Return the [x, y] coordinate for the center point of the cell that contains the specified text.  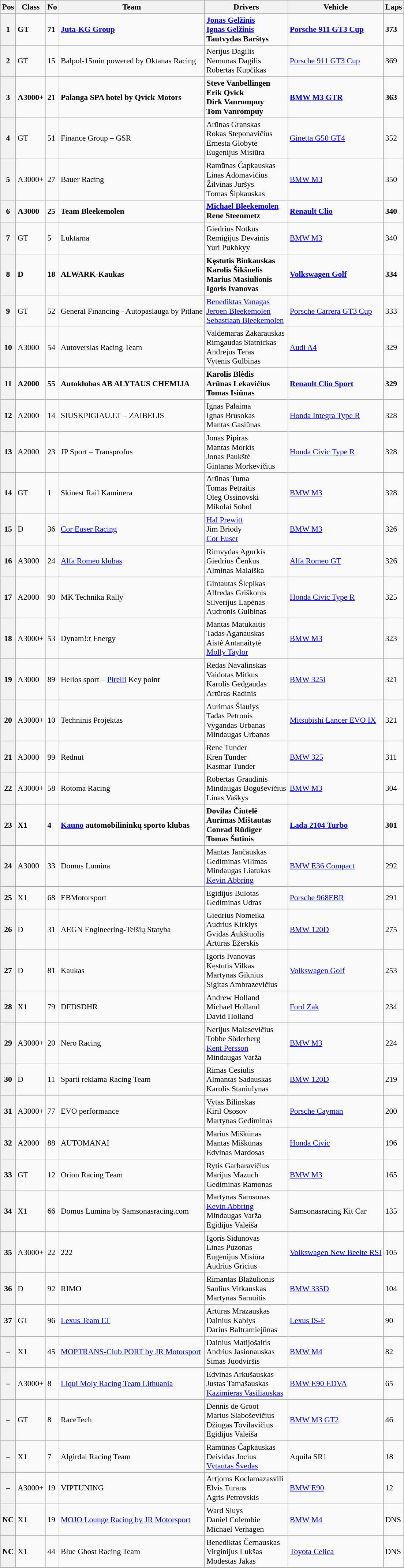
Kęstutis Binkauskas Karolis Šikšnelis Marius Masiulionis Igoris Ivanovas [246, 275]
Ford Zak [336, 1007]
Nerijus Malasevičius Tobbe Söderberg Kent Persson Mindaugas Varža [246, 1043]
Mantas Matukaitis Tadas Aganauskas Aistė Antanaitytė Molly Taylor [246, 638]
16 [8, 561]
No [52, 7]
BMW 325 [336, 757]
Rimantas Blažulionis Saulius Vitkauskas Martynas Samuitis [246, 1289]
Igoris Sidunovas Linas Puzonas Eugenijus Misiūra Audrius Gricius [246, 1252]
Aquila SR1 [336, 1456]
68 [52, 898]
Steve Vanbellingen Erik Qvick Dirk Vanrompuy Tom Vanrompuy [246, 97]
Team [132, 7]
51 [52, 138]
Cor Euser Racing [132, 529]
Kauno automobilininkų sporto klubas [132, 825]
Arūnas Granskas Rokas Steponavičius Ernesta Globytė Eugenijus Misiūra [246, 138]
Redas Navalinskas Vaidotas Mitkus Karolis Gedgaudas Artūras Radinis [246, 679]
253 [394, 971]
BMW M3 GT2 [336, 1420]
200 [394, 1111]
Ramūnas Čapkauskas Deividas Jocius Vytautas Švedas [246, 1456]
Sparti reklama Racing Team [132, 1080]
291 [394, 898]
Ignas Palaima Ignas Brusokas Mantas Gasiūnas [246, 416]
32 [8, 1143]
Lexus IS-F [336, 1320]
Kaukas [132, 971]
Hal Prewitt Jim Briody Cor Euser [246, 529]
Dainius Matijošaitis Andrius Jasionauskas Simas Juodviršis [246, 1352]
BMW M3 GTR [336, 97]
Rimas Cesiulis Almantas Sadauskas Karolis Staniulynas [246, 1080]
292 [394, 866]
88 [52, 1143]
Bauer Racing [132, 179]
Valdemaras Zakarauskas Rimgaudas Statnickas Andrejus Teras Vytenis Gulbinas [246, 347]
81 [52, 971]
Rotoma Racing [132, 789]
Porsche Cayman [336, 1111]
Andrew Holland Michael Holland David Holland [246, 1007]
Skinest Rail Kaminera [132, 493]
BMW 325i [336, 679]
Audi A4 [336, 347]
Renault Clio Sport [336, 384]
46 [394, 1420]
Honda Integra Type R [336, 416]
53 [52, 638]
MK Technika Rally [132, 597]
Egidijus Bulotas Gediminas Udras [246, 898]
29 [8, 1043]
Gintautas Šlepikas Alfredas Griškonis Silverijus Lapėnas Audronis Gulbinas [246, 597]
Dynam!:t Energy [132, 638]
350 [394, 179]
30 [8, 1080]
35 [8, 1252]
General Financing - Autopaslauga by Pitlane [132, 311]
Juta-KG Group [132, 29]
6 [8, 211]
Vehicle [336, 7]
Martynas Samsonas Kevin Abbring Mindaugas Varža Egidijus Valeiša [246, 1211]
323 [394, 638]
333 [394, 311]
Lexus Team LT [132, 1320]
MOPTRANS-Club PORT by JR Motorsport [132, 1352]
Nerijus Dagilis Nemunas Dagilis Robertas Kupčikas [246, 61]
26 [8, 930]
Artūras Mrazauskas Dainius Kablys Darius Baltramiejūnas [246, 1320]
Pos [8, 7]
Giedrius Notkus Remigijus Devainis Yuri Pukhkyy [246, 239]
Karolis Blėdis Arūnas Lekavičius Tomas Isiūnas [246, 384]
Benediktas Černauskas Virginijus Lukšas Modestas Jakas [246, 1552]
Team Bleekemolen [132, 211]
Lada 2104 Turbo [336, 825]
Domus Lumina by Samsonasracing.com [132, 1211]
222 [132, 1252]
55 [52, 384]
325 [394, 597]
334 [394, 275]
Liqui Moly Racing Team Lithuania [132, 1384]
Rednut [132, 757]
Alfa Romeo klubas [132, 561]
275 [394, 930]
352 [394, 138]
224 [394, 1043]
Helios sport – Pirelli Key point [132, 679]
Giedrius Nomeika Audrius Kirklys Gvidas Aukštuolis Artūras Ežerskis [246, 930]
304 [394, 789]
Palanga SPA hotel by Qvick Motors [132, 97]
Ward Sluys Daniel Colembie Michael Verhagen [246, 1520]
52 [52, 311]
Class [31, 7]
54 [52, 347]
Artjoms Koclamazasvili Elvis Turans Agris Petrovskis [246, 1489]
JP Sport – Transprofus [132, 452]
Vytas Bilinskas Kiril Ososov Martynas Gediminas [246, 1111]
66 [52, 1211]
Porsche 968EBR [336, 898]
Arūnas Tuma Tomas Petraitis Oleg Ossinovski Mikolai Sobol [246, 493]
Mantas Jančauskas Gediminas Vilimas Mindaugas Liatukas Kevin Abbring [246, 866]
Volkswagen New Beelte RSI [336, 1252]
3 [8, 97]
Algirdai Racing Team [132, 1456]
Nero Racing [132, 1043]
92 [52, 1289]
34 [8, 1211]
Toyota Celica [336, 1552]
196 [394, 1143]
Porsche Carrera GT3 Cup [336, 311]
Robertas Graudinis Mindaugas Boguševičius Linas Vaškys [246, 789]
VIPTUNING [132, 1489]
Domus Lumina [132, 866]
79 [52, 1007]
SIUSKPIGIAU.LT – ZAIBELIS [132, 416]
89 [52, 679]
Ginetta G50 GT4 [336, 138]
Samsonasracing Kit Car [336, 1211]
DFDSDHR [132, 1007]
13 [8, 452]
Rene Tunder Kren Tunder Kasmar Tunder [246, 757]
104 [394, 1289]
BMW E36 Compact [336, 866]
Laps [394, 7]
28 [8, 1007]
MOJO Lounge Racing by JR Motorsport [132, 1520]
65 [394, 1384]
219 [394, 1080]
71 [52, 29]
Mitsubishi Lancer EVO IX [336, 720]
Honda Civic [336, 1143]
82 [394, 1352]
Aurimas Šiaulys Tadas Petronis Vygandas Urbanas Mindaugas Urbanas [246, 720]
Dovilas Čiutelė Aurimas Mištautas Conrad Rüdiger Tomas Šutinis [246, 825]
77 [52, 1111]
96 [52, 1320]
234 [394, 1007]
Orion Racing Team [132, 1175]
AEGN Engineering-Telšių Statyba [132, 930]
Luktarna [132, 239]
Drivers [246, 7]
Marius Miškūnas Mantas Miškūnas Edvinas Mardosas [246, 1143]
Alfa Romeo GT [336, 561]
Balpol-15min powered by Oktanas Racing [132, 61]
2 [8, 61]
45 [52, 1352]
Benediktas Vanagas Jeroen Bleekemolen Sebastiaan Bleekemolen [246, 311]
58 [52, 789]
Techninis Projektas [132, 720]
EVO performance [132, 1111]
BMW E90 [336, 1489]
301 [394, 825]
99 [52, 757]
9 [8, 311]
BMW 335D [336, 1289]
Rimvydas Agurkis Giedrius Čenkus Alminas Malaiška [246, 561]
Jonas Gelžinis Ignas Gelžinis Tautvydas Barštys [246, 29]
Autoklubas AB ALYTAUS CHEMIJA [132, 384]
44 [52, 1552]
Edvinas Arkušauskas Justas Tamašauskas Kazimieras Vasiliauskas [246, 1384]
Michael Bleekemolen Rene Steenmetz [246, 211]
AUTOMANAI [132, 1143]
Rytis Garbaravičius Marijus Mazuch Gediminas Ramonas [246, 1175]
Blue Ghost Racing Team [132, 1552]
Autoverslas Racing Team [132, 347]
Finance Group – GSR [132, 138]
17 [8, 597]
Ramūnas Čapkauskas Linas Adomavičius Žilvinas Juršys Tomas Šipkauskas [246, 179]
105 [394, 1252]
Dennis de Groot Marius Slaboševičius Džiugas Tovilavičius Egidijus Valeiša [246, 1420]
311 [394, 757]
135 [394, 1211]
369 [394, 61]
373 [394, 29]
37 [8, 1320]
ALWARK-Kaukas [132, 275]
BMW E90 EDVA [336, 1384]
Renault Clio [336, 211]
RIMO [132, 1289]
Jonas Pipiras Mantas Morkis Jonas Paukštė Gintaras Morkevičius [246, 452]
165 [394, 1175]
EBMotorsport [132, 898]
Igoris Ivanovas Kęstutis Vilkas Martynas Giknius Sigitas Ambrazevičius [246, 971]
RaceTech [132, 1420]
363 [394, 97]
